Pinpoint the cell where the given text exists, returning its [x, y] midpoint coordinate. 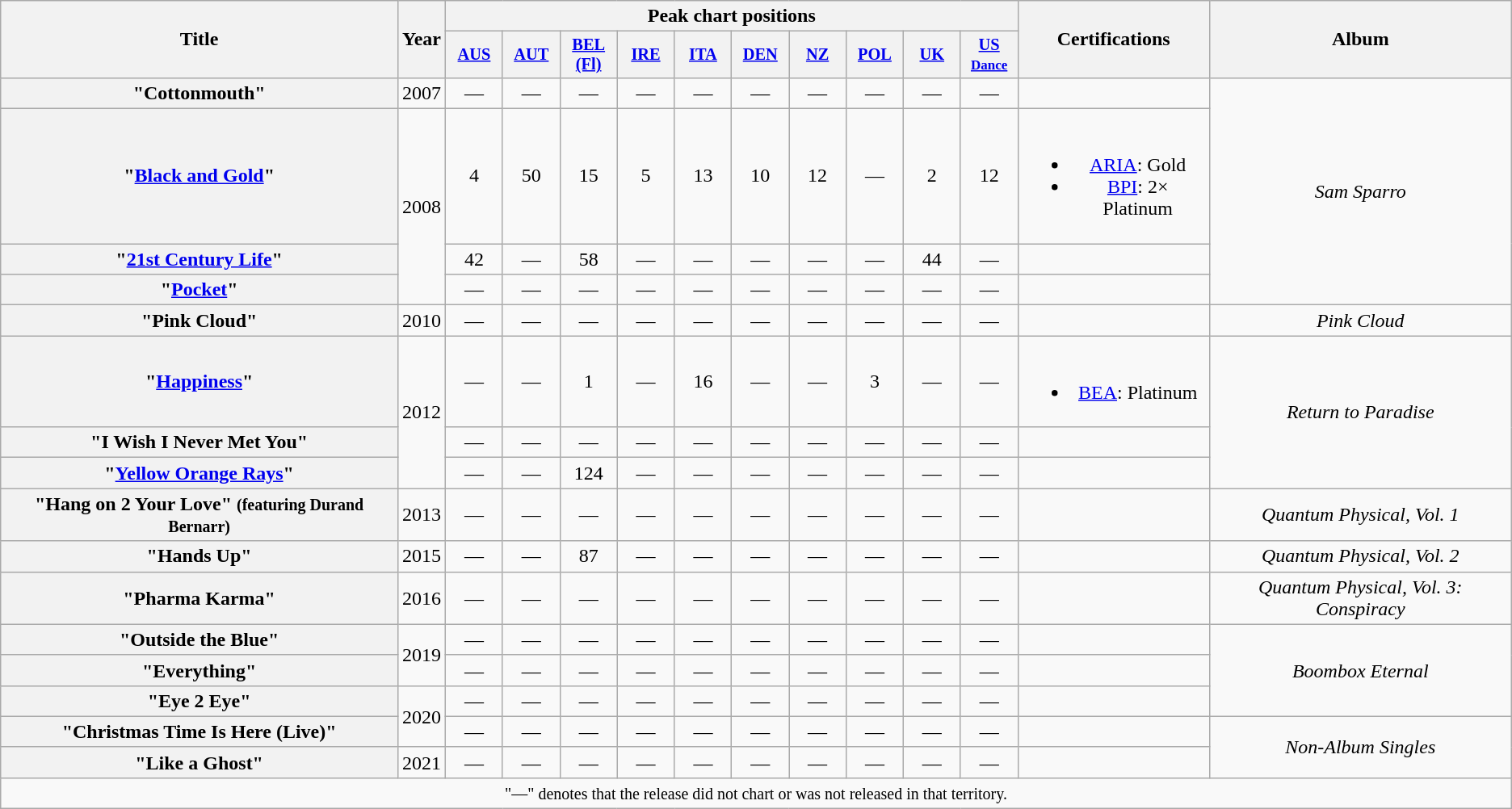
1 [588, 381]
10 [761, 176]
"Like a Ghost" [199, 762]
42 [475, 259]
AUS [475, 55]
"Eye 2 Eye" [199, 701]
2012 [422, 412]
"21st Century Life" [199, 259]
"Everything" [199, 670]
ITA [703, 55]
Year [422, 40]
16 [703, 381]
"—" denotes that the release did not chart or was not released in that territory. [756, 793]
Title [199, 40]
87 [588, 556]
13 [703, 176]
2 [932, 176]
3 [876, 381]
4 [475, 176]
Certifications [1113, 40]
"Yellow Orange Rays" [199, 473]
2021 [422, 762]
"Pocket" [199, 290]
IRE [646, 55]
Pink Cloud [1360, 321]
Boombox Eternal [1360, 670]
2013 [422, 515]
UK [932, 55]
Quantum Physical, Vol. 1 [1360, 515]
124 [588, 473]
"Pink Cloud" [199, 321]
ARIA: GoldBPI: 2× Platinum [1113, 176]
"Hands Up" [199, 556]
50 [531, 176]
POL [876, 55]
Peak chart positions [732, 16]
Album [1360, 40]
"Hang on 2 Your Love" (featuring Durand Bernarr) [199, 515]
15 [588, 176]
2020 [422, 716]
"I Wish I Never Met You" [199, 442]
2015 [422, 556]
Quantum Physical, Vol. 3: Conspiracy [1360, 597]
2016 [422, 597]
Sam Sparro [1360, 191]
"Outside the Blue" [199, 639]
Non-Album Singles [1360, 747]
2010 [422, 321]
2008 [422, 207]
2019 [422, 655]
44 [932, 259]
NZ [817, 55]
"Black and Gold" [199, 176]
Return to Paradise [1360, 412]
58 [588, 259]
5 [646, 176]
2007 [422, 93]
"Happiness" [199, 381]
"Cottonmouth" [199, 93]
AUT [531, 55]
"Pharma Karma" [199, 597]
BEA: Platinum [1113, 381]
Quantum Physical, Vol. 2 [1360, 556]
"Christmas Time Is Here (Live)" [199, 731]
BEL(Fl) [588, 55]
DEN [761, 55]
USDance [989, 55]
